Locate the cell with the specified text and output its [X, Y] center coordinate. 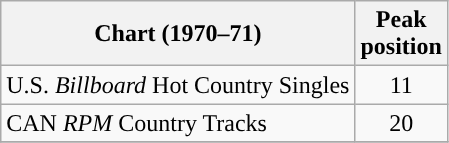
Chart (1970–71) [178, 34]
20 [401, 123]
11 [401, 85]
CAN RPM Country Tracks [178, 123]
U.S. Billboard Hot Country Singles [178, 85]
Peakposition [401, 34]
